Pinpoint the cell where the given text exists, returning its (x, y) midpoint coordinate. 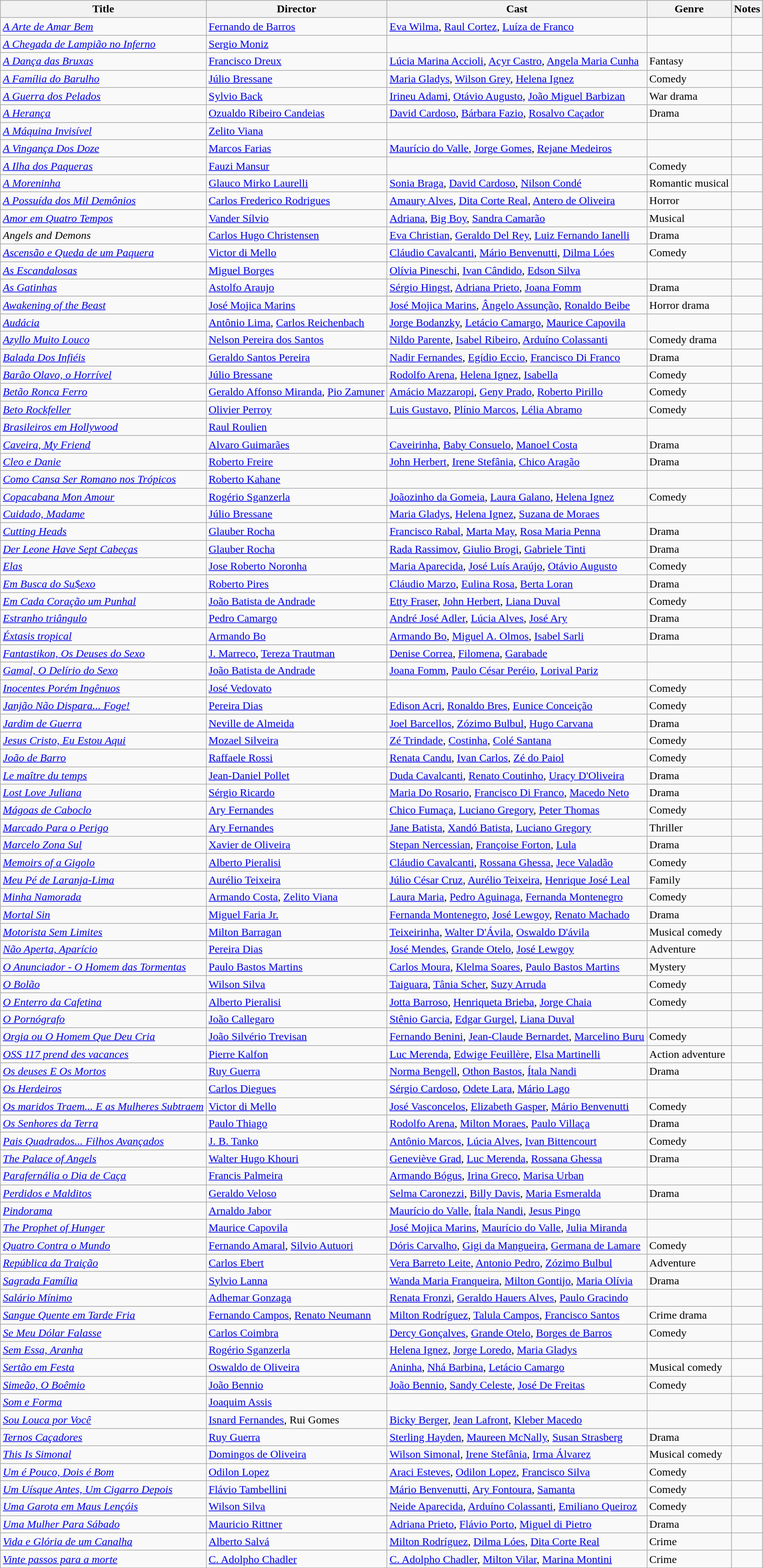
Joaquim Assis (297, 1402)
Um é Pouco, Dois é Bom (103, 1472)
War drama (689, 96)
Horror (689, 200)
A Família do Barulho (103, 79)
The Prophet of Hunger (103, 1228)
Odilon Lopez (297, 1472)
José Mojica Marins (297, 305)
Armando Bo (297, 636)
Crime drama (689, 1315)
Lost Love Juliana (103, 793)
Zé Trindade, Costinha, Colé Santana (517, 740)
Francisco Dreux (297, 61)
Os Senhores da Terra (103, 1124)
Milton Rodríguez, Talula Campos, Francisco Santos (517, 1315)
Adriana, Big Boy, Sandra Camarão (517, 218)
Joel Barcellos, Zózimo Bulbul, Hugo Carvana (517, 723)
Orgia ou O Homem Que Deu Cria (103, 1036)
Geraldo Santos Pereira (297, 357)
Jardim de Guerra (103, 723)
Perdidos e Malditos (103, 1193)
Roberto Freire (297, 462)
Não Aperta, Aparício (103, 949)
Arnaldo Jabor (297, 1211)
Flávio Tambellini (297, 1489)
A Dança das Bruxas (103, 61)
Neville de Almeida (297, 723)
Xavier de Oliveira (297, 845)
Janjão Não Dispara... Foge! (103, 706)
Miguel Faria Jr. (297, 915)
João Bennio, Sandy Celeste, José De Freitas (517, 1385)
Director (297, 9)
Wilson Simonal, Irene Stefânia, Irma Álvarez (517, 1455)
As Escandalosas (103, 270)
Jotta Barroso, Henriqueta Brieba, Jorge Chaia (517, 1002)
Rodolfo Arena, Helena Ignez, Isabella (517, 375)
Sem Essa, Aranha (103, 1350)
Som e Forma (103, 1402)
Rodolfo Arena, Milton Moraes, Paulo Villaça (517, 1124)
Selma Caronezzi, Billy Davis, Maria Esmeralda (517, 1193)
Jane Batista, Xandó Batista, Luciano Gregory (517, 828)
Aninha, Nhá Barbina, Letácio Camargo (517, 1368)
Maria Gladys, Helena Ignez, Suzana de Moraes (517, 514)
O Pornógrafo (103, 1019)
Audácia (103, 323)
Ozualdo Ribeiro Candeias (297, 113)
Raffaele Rossi (297, 758)
Etty Fraser, John Herbert, Liana Duval (517, 601)
Awakening of the Beast (103, 305)
C. Adolpho Chadler (297, 1559)
Mário Benvenutti, Ary Fontoura, Samanta (517, 1489)
José Mendes, Grande Otelo, José Lewgoy (517, 949)
David Cardoso, Bárbara Fazio, Rosalvo Caçador (517, 113)
Chico Fumaça, Luciano Gregory, Peter Thomas (517, 810)
Uma Mulher Para Sábado (103, 1524)
Fantasy (689, 61)
Sergio Moniz (297, 44)
Nildo Parente, Isabel Ribeiro, Arduíno Colassanti (517, 340)
Luis Gustavo, Plínio Marcos, Lélia Abramo (517, 410)
Quatro Contra o Mundo (103, 1245)
Jorge Bodanzky, Letácio Camargo, Maurice Capovila (517, 323)
Family (689, 880)
Balada Dos Infiéis (103, 357)
Cláudio Cavalcanti, Mário Benvenutti, Dilma Lóes (517, 253)
Carlos Moura, Klelma Soares, Paulo Bastos Martins (517, 967)
Stepan Nercessian, Françoise Forton, Lula (517, 845)
Sérgio Cardoso, Odete Lara, Mário Lago (517, 1089)
Nadir Fernandes, Egídio Eccio, Francisco Di Franco (517, 357)
Miguel Borges (297, 270)
Neide Aparecida, Arduíno Colassanti, Emiliano Queiroz (517, 1507)
Cutting Heads (103, 532)
Alvaro Guimarães (297, 444)
Dercy Gonçalves, Grande Otelo, Borges de Barros (517, 1333)
Pindorama (103, 1211)
Walter Hugo Khouri (297, 1158)
Joãozinho da Gomeia, Laura Galano, Helena Ignez (517, 496)
Sérgio Ricardo (297, 793)
Geraldo Veloso (297, 1193)
Oswaldo de Oliveira (297, 1368)
J. Marreco, Tereza Trautman (297, 653)
A Possuída dos Mil Demônios (103, 200)
José Vedovato (297, 688)
Carlos Ebert (297, 1263)
O Bolão (103, 984)
Geneviève Grad, Luc Merenda, Rossana Ghessa (517, 1158)
Irineu Adami, Otávio Augusto, João Miguel Barbizan (517, 96)
Jesus Cristo, Eu Estou Aqui (103, 740)
A Arte de Amar Bem (103, 27)
Pais Quadrados... Filhos Avançados (103, 1141)
Vinte passos para a morte (103, 1559)
Mauricio Rittner (297, 1524)
Marcado Para o Perigo (103, 828)
Amaury Alves, Dita Corte Real, Antero de Oliveira (517, 200)
Mortal Sin (103, 915)
A Ilha dos Paqueras (103, 166)
Carlos Hugo Christensen (297, 236)
Title (103, 9)
Francis Palmeira (297, 1176)
Carlos Frederico Rodrigues (297, 200)
Pedro Camargo (297, 619)
Inocentes Porém Ingênuos (103, 688)
Renata Candu, Ivan Carlos, Zé do Paiol (517, 758)
Aurélio Teixeira (297, 880)
Vander Sílvio (297, 218)
Adriana Prieto, Flávio Porto, Miguel di Pietro (517, 1524)
Sangue Quente em Tarde Fria (103, 1315)
Francisco Rabal, Marta May, Rosa Maria Penna (517, 532)
Geraldo Affonso Miranda, Pio Zamuner (297, 392)
Maria Do Rosario, Francisco Di Franco, Macedo Neto (517, 793)
Cleo e Danie (103, 462)
Sterling Hayden, Maureen McNally, Susan Strasberg (517, 1437)
Action adventure (689, 1054)
Zelito Viana (297, 131)
João Bennio (297, 1385)
Jean-Daniel Pollet (297, 776)
Renata Fronzi, Geraldo Hauers Alves, Paulo Gracindo (517, 1298)
Fauzi Mansur (297, 166)
Notes (747, 9)
A Herança (103, 113)
A Guerra dos Pelados (103, 96)
Ascensão e Queda de um Paquera (103, 253)
Os Herdeiros (103, 1089)
Motorista Sem Limites (103, 932)
Der Leone Have Sept Cabeças (103, 549)
A Chegada de Lampião no Inferno (103, 44)
Joana Fomm, Paulo César Peréio, Lorival Pariz (517, 671)
Júlio César Cruz, Aurélio Teixeira, Henrique José Leal (517, 880)
Eva Christian, Geraldo Del Rey, Luiz Fernando Ianelli (517, 236)
Carlos Coimbra (297, 1333)
Comedy drama (689, 340)
Minha Namorada (103, 897)
Em Busca do Su$exo (103, 584)
José Mojica Marins, Ângelo Assunção, Ronaldo Beibe (517, 305)
Milton Barragan (297, 932)
Azyllo Muito Louco (103, 340)
Le maître du temps (103, 776)
Maria Aparecida, José Luís Araújo, Otávio Augusto (517, 566)
J. B. Tanko (297, 1141)
Raul Roulien (297, 427)
Isnard Fernandes, Rui Gomes (297, 1420)
Os deuses E Os Mortos (103, 1072)
Estranho triângulo (103, 619)
Memoirs of a Gigolo (103, 862)
Betão Ronca Ferro (103, 392)
Taiguara, Tânia Scher, Suzy Arruda (517, 984)
Sertão em Festa (103, 1368)
Stênio Garcia, Edgar Gurgel, Liana Duval (517, 1019)
Lúcia Marina Accioli, Acyr Castro, Angela Maria Cunha (517, 61)
Eva Wilma, Raul Cortez, Luíza de Franco (517, 27)
Laura Maria, Pedro Aguinaga, Fernanda Montenegro (517, 897)
Marcelo Zona Sul (103, 845)
Copacabana Mon Amour (103, 496)
João Callegaro (297, 1019)
José Vasconcelos, Elizabeth Gasper, Mário Benvenutti (517, 1106)
Salário Mínimo (103, 1298)
Alberto Salvá (297, 1541)
A Máquina Invisível (103, 131)
Astolfo Araujo (297, 288)
Maurício do Valle, Ítala Nandi, Jesus Pingo (517, 1211)
Armando Bógus, Irina Greco, Marisa Urban (517, 1176)
Paulo Bastos Martins (297, 967)
Marcos Farias (297, 148)
Pierre Kalfon (297, 1054)
Rada Rassimov, Giulio Brogi, Gabriele Tinti (517, 549)
Cláudio Cavalcanti, Rossana Ghessa, Jece Valadão (517, 862)
Antônio Marcos, Lúcia Alves, Ivan Bittencourt (517, 1141)
Parafernália o Dia de Caça (103, 1176)
This Is Simonal (103, 1455)
Teixeirinha, Walter D'Ávila, Oswaldo D'ávila (517, 932)
João Silvério Trevisan (297, 1036)
Amácio Mazzaropi, Geny Prado, Roberto Pirillo (517, 392)
República da Traição (103, 1263)
Horror drama (689, 305)
Os maridos Traem... E as Mulheres Subtraem (103, 1106)
Maria Gladys, Wilson Grey, Helena Ignez (517, 79)
Luc Merenda, Edwige Feuillère, Elsa Martinelli (517, 1054)
Sonia Braga, David Cardoso, Nilson Condé (517, 183)
Gamal, O Delírio do Sexo (103, 671)
Uma Garota em Maus Lençóis (103, 1507)
Cláudio Marzo, Eulina Rosa, Berta Loran (517, 584)
Fernando Campos, Renato Neumann (297, 1315)
Fernando de Barros (297, 27)
Bicky Berger, Jean Lafront, Kleber Macedo (517, 1420)
Adhemar Gonzaga (297, 1298)
Maurício do Valle, Jorge Gomes, Rejane Medeiros (517, 148)
Em Cada Coração um Punhal (103, 601)
Paulo Thiago (297, 1124)
Fernando Benini, Jean-Claude Bernardet, Marcelino Buru (517, 1036)
Fernanda Montenegro, José Lewgoy, Renato Machado (517, 915)
O Enterro da Cafetina (103, 1002)
Thriller (689, 828)
Caveira, My Friend (103, 444)
Araci Esteves, Odilon Lopez, Francisco Silva (517, 1472)
André José Adler, Lúcia Alves, José Ary (517, 619)
Simeão, O Boêmio (103, 1385)
The Palace of Angels (103, 1158)
Jose Roberto Noronha (297, 566)
Roberto Kahane (297, 479)
João de Barro (103, 758)
Brasileiros em Hollywood (103, 427)
Ternos Caçadores (103, 1437)
Helena Ignez, Jorge Loredo, Maria Gladys (517, 1350)
Denise Correa, Filomena, Garabade (517, 653)
Elas (103, 566)
A Moreninha (103, 183)
Vida e Glória de um Canalha (103, 1541)
C. Adolpho Chadler, Milton Vilar, Marina Montini (517, 1559)
Roberto Pires (297, 584)
Mystery (689, 967)
Glauco Mirko Laurelli (297, 183)
Maurice Capovila (297, 1228)
Meu Pé de Laranja-Lima (103, 880)
Olivier Perroy (297, 410)
Mágoas de Caboclo (103, 810)
Sylvio Lanna (297, 1280)
Mozael Silveira (297, 740)
Éxtasis tropical (103, 636)
Cast (517, 9)
Antônio Lima, Carlos Reichenbach (297, 323)
Milton Rodríguez, Dilma Lóes, Dita Corte Real (517, 1541)
Domingos de Oliveira (297, 1455)
Cuidado, Madame (103, 514)
Duda Cavalcanti, Renato Coutinho, Uracy D'Oliveira (517, 776)
O Anunciador - O Homem das Tormentas (103, 967)
Vera Barreto Leite, Antonio Pedro, Zózimo Bulbul (517, 1263)
Caveirinha, Baby Consuelo, Manoel Costa (517, 444)
Olívia Pineschi, Ivan Cândido, Edson Silva (517, 270)
As Gatinhas (103, 288)
Carlos Diegues (297, 1089)
Sylvio Back (297, 96)
OSS 117 prend des vacances (103, 1054)
Norma Bengell, Othon Bastos, Ítala Nandi (517, 1072)
Sérgio Hingst, Adriana Prieto, Joana Fomm (517, 288)
John Herbert, Irene Stefânia, Chico Aragão (517, 462)
Nelson Pereira dos Santos (297, 340)
Romantic musical (689, 183)
Beto Rockfeller (103, 410)
José Mojica Marins, Maurício do Valle, Julia Miranda (517, 1228)
Wanda Maria Franqueira, Milton Gontijo, Maria Olívia (517, 1280)
Se Meu Dólar Falasse (103, 1333)
Um Uísque Antes, Um Cigarro Depois (103, 1489)
Armando Bo, Miguel A. Olmos, Isabel Sarli (517, 636)
Armando Costa, Zelito Viana (297, 897)
Musical (689, 218)
Fantastikon, Os Deuses do Sexo (103, 653)
Fernando Amaral, Silvio Autuori (297, 1245)
Dóris Carvalho, Gigi da Mangueira, Germana de Lamare (517, 1245)
Angels and Demons (103, 236)
Barão Olavo, o Horrível (103, 375)
Sagrada Família (103, 1280)
Genre (689, 9)
A Vingança Dos Doze (103, 148)
Como Cansa Ser Romano nos Trópicos (103, 479)
Amor em Quatro Tempos (103, 218)
Sou Louca por Você (103, 1420)
Edison Acri, Ronaldo Bres, Eunice Conceição (517, 706)
